Search for the cell housing the specified text and yield its (x, y) center coordinate. 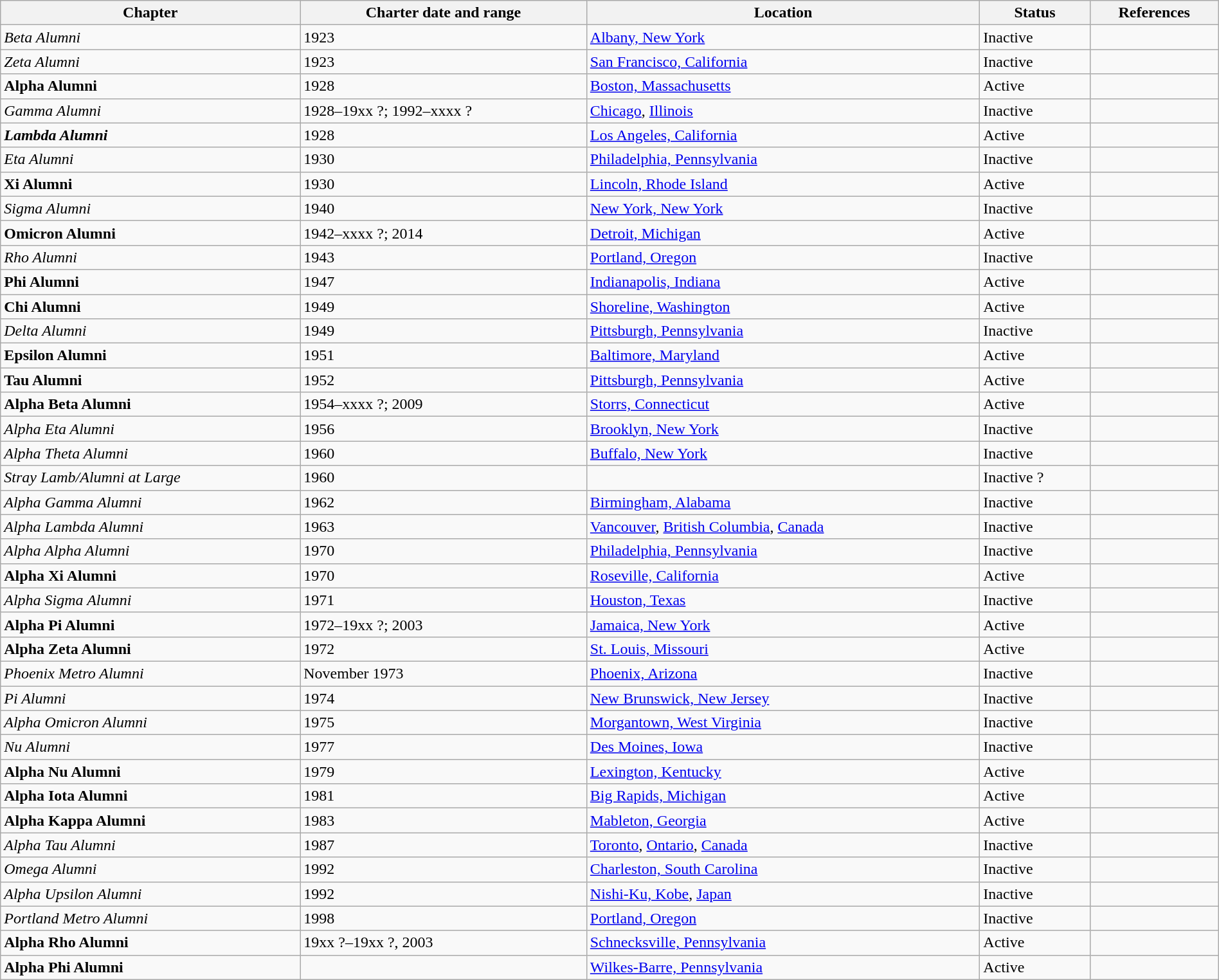
Alpha Alpha Alumni (150, 551)
Alpha Phi Alumni (150, 967)
19xx ?–19xx ?, 2003 (444, 943)
1981 (444, 796)
1975 (444, 723)
1963 (444, 527)
Alpha Eta Alumni (150, 429)
1942–xxxx ?; 2014 (444, 233)
Pi Alumni (150, 698)
Location (783, 13)
Storrs, Connecticut (783, 404)
Buffalo, New York (783, 453)
1947 (444, 282)
1979 (444, 772)
Big Rapids, Michigan (783, 796)
Alpha Iota Alumni (150, 796)
New York, New York (783, 208)
Brooklyn, New York (783, 429)
Alpha Nu Alumni (150, 772)
1987 (444, 845)
Delta Alumni (150, 331)
1954–xxxx ?; 2009 (444, 404)
Alpha Pi Alumni (150, 624)
Alpha Tau Alumni (150, 845)
Gamma Alumni (150, 111)
Alpha Kappa Alumni (150, 821)
1977 (444, 747)
Birmingham, Alabama (783, 502)
Los Angeles, California (783, 135)
Tau Alumni (150, 380)
Chapter (150, 13)
Albany, New York (783, 37)
Wilkes-Barre, Pennsylvania (783, 967)
1943 (444, 257)
Epsilon Alumni (150, 356)
1972–19xx ?; 2003 (444, 624)
Beta Alumni (150, 37)
Baltimore, Maryland (783, 356)
Inactive ? (1035, 478)
Stray Lamb/Alumni at Large (150, 478)
Alpha Sigma Alumni (150, 600)
Morgantown, West Virginia (783, 723)
Shoreline, Washington (783, 307)
Lincoln, Rhode Island (783, 184)
Jamaica, New York (783, 624)
1972 (444, 649)
Xi Alumni (150, 184)
Eta Alumni (150, 159)
Alpha Rho Alumni (150, 943)
Alpha Lambda Alumni (150, 527)
Portland Metro Alumni (150, 918)
Mableton, Georgia (783, 821)
1940 (444, 208)
Vancouver, British Columbia, Canada (783, 527)
Toronto, Ontario, Canada (783, 845)
Alpha Upsilon Alumni (150, 894)
Lexington, Kentucky (783, 772)
1928–19xx ?; 1992–xxxx ? (444, 111)
1956 (444, 429)
Roseville, California (783, 576)
References (1154, 13)
Lambda Alumni (150, 135)
Houston, Texas (783, 600)
Chi Alumni (150, 307)
Schnecksville, Pennsylvania (783, 943)
Zeta Alumni (150, 62)
Phi Alumni (150, 282)
1974 (444, 698)
Chicago, Illinois (783, 111)
1971 (444, 600)
Indianapolis, Indiana (783, 282)
Alpha Zeta Alumni (150, 649)
November 1973 (444, 673)
Phoenix Metro Alumni (150, 673)
Detroit, Michigan (783, 233)
Omega Alumni (150, 869)
Sigma Alumni (150, 208)
San Francisco, California (783, 62)
Rho Alumni (150, 257)
Alpha Omicron Alumni (150, 723)
St. Louis, Missouri (783, 649)
Charter date and range (444, 13)
Status (1035, 13)
Alpha Beta Alumni (150, 404)
1998 (444, 918)
Alpha Gamma Alumni (150, 502)
Nu Alumni (150, 747)
Boston, Massachusetts (783, 86)
1962 (444, 502)
Alpha Alumni (150, 86)
New Brunswick, New Jersey (783, 698)
Alpha Xi Alumni (150, 576)
Alpha Theta Alumni (150, 453)
1951 (444, 356)
Nishi-Ku, Kobe, Japan (783, 894)
Omicron Alumni (150, 233)
Des Moines, Iowa (783, 747)
Charleston, South Carolina (783, 869)
1983 (444, 821)
Phoenix, Arizona (783, 673)
1952 (444, 380)
